Output the (X, Y) coordinate of the center of the cell containing the given text.  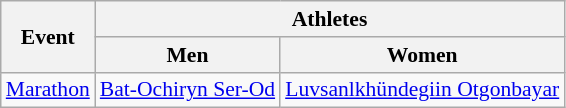
Bat-Ochiryn Ser-Od (188, 90)
Men (188, 55)
Luvsanlkhündegiin Otgonbayar (422, 90)
Marathon (48, 90)
Athletes (330, 19)
Event (48, 36)
Women (422, 55)
